Capture the cell that displays the provided text and extract its [x, y] central coordinate. 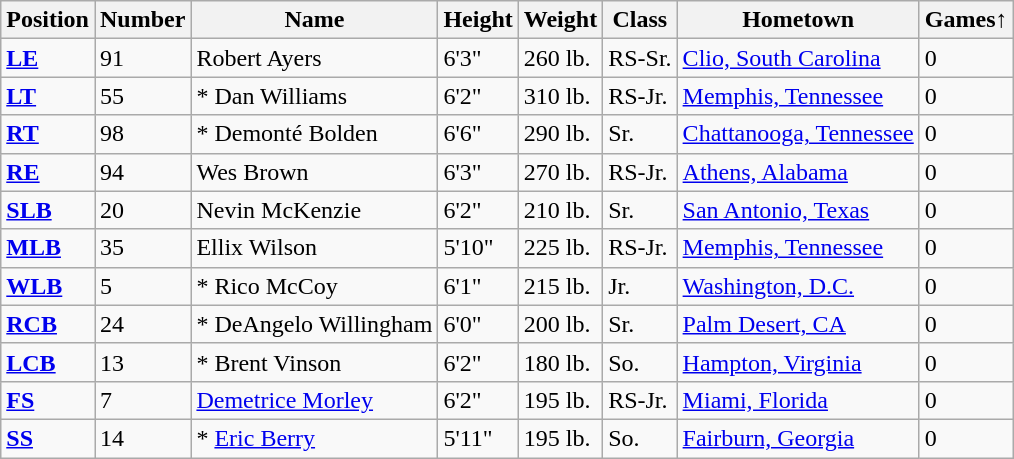
94 [142, 172]
MLB [48, 248]
Washington, D.C. [798, 286]
* Dan Williams [314, 96]
215 lb. [560, 286]
WLB [48, 286]
RCB [48, 324]
5'10" [478, 248]
35 [142, 248]
Ellix Wilson [314, 248]
6'0" [478, 324]
225 lb. [560, 248]
Clio, South Carolina [798, 58]
Position [48, 20]
210 lb. [560, 210]
Demetrice Morley [314, 400]
Fairburn, Georgia [798, 438]
180 lb. [560, 362]
Hometown [798, 20]
20 [142, 210]
SLB [48, 210]
Weight [560, 20]
310 lb. [560, 96]
Wes Brown [314, 172]
Hampton, Virginia [798, 362]
RE [48, 172]
* Brent Vinson [314, 362]
260 lb. [560, 58]
Games↑ [966, 20]
5'11" [478, 438]
Athens, Alabama [798, 172]
Jr. [640, 286]
RS-Sr. [640, 58]
6'6" [478, 134]
290 lb. [560, 134]
Height [478, 20]
LT [48, 96]
Name [314, 20]
Class [640, 20]
SS [48, 438]
Nevin McKenzie [314, 210]
* Rico McCoy [314, 286]
Chattanooga, Tennessee [798, 134]
14 [142, 438]
LE [48, 58]
* DeAngelo Willingham [314, 324]
6'1" [478, 286]
7 [142, 400]
Miami, Florida [798, 400]
* Eric Berry [314, 438]
RT [48, 134]
270 lb. [560, 172]
24 [142, 324]
FS [48, 400]
San Antonio, Texas [798, 210]
91 [142, 58]
Robert Ayers [314, 58]
5 [142, 286]
* Demonté Bolden [314, 134]
200 lb. [560, 324]
LCB [48, 362]
55 [142, 96]
Palm Desert, CA [798, 324]
13 [142, 362]
Number [142, 20]
98 [142, 134]
